Return [X, Y] of the center of cell containing provided text 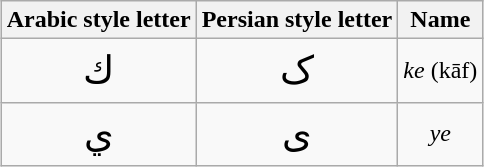
Name [440, 20]
ی [297, 134]
Arabic style letter [98, 20]
ك [98, 70]
ye [440, 134]
ک [297, 70]
ي [98, 134]
ke (kāf) [440, 70]
Persian style letter [297, 20]
